Output the [X, Y] coordinate of the center of the cell containing the given text.  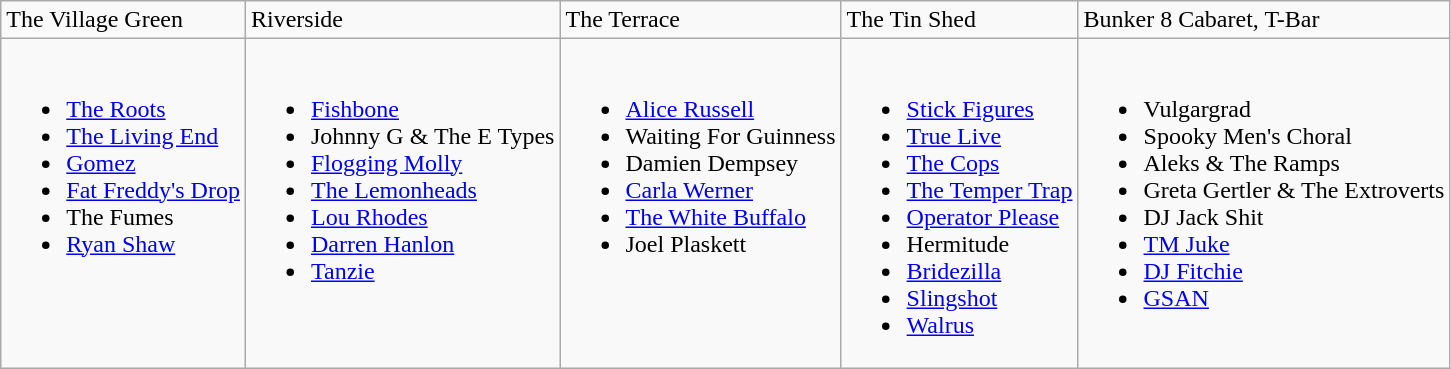
The Tin Shed [960, 20]
The Terrace [700, 20]
Alice RussellWaiting For GuinnessDamien DempseyCarla WernerThe White BuffaloJoel Plaskett [700, 204]
FishboneJohnny G & The E TypesFlogging MollyThe LemonheadsLou RhodesDarren HanlonTanzie [402, 204]
The Village Green [124, 20]
Stick FiguresTrue LiveThe CopsThe Temper TrapOperator PleaseHermitudeBridezillaSlingshotWalrus [960, 204]
Riverside [402, 20]
VulgargradSpooky Men's ChoralAleks & The RampsGreta Gertler & The ExtrovertsDJ Jack ShitTM JukeDJ FitchieGSAN [1264, 204]
Bunker 8 Cabaret, T-Bar [1264, 20]
The RootsThe Living EndGomezFat Freddy's DropThe FumesRyan Shaw [124, 204]
